Return the (X, Y) coordinate for the center point of the cell that contains the specified text.  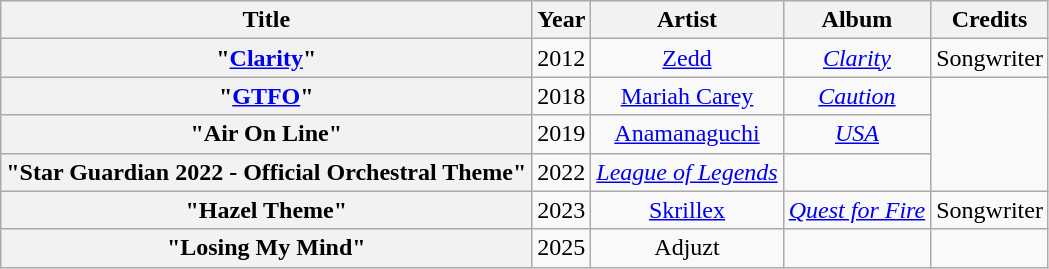
Clarity (856, 58)
2023 (562, 210)
Anamanaguchi (687, 134)
Quest for Fire (856, 210)
"Clarity" (266, 58)
2025 (562, 248)
"Losing My Mind" (266, 248)
"Air On Line" (266, 134)
League of Legends (687, 172)
"Star Guardian 2022 - Official Orchestral Theme" (266, 172)
2012 (562, 58)
Artist (687, 20)
Album (856, 20)
Title (266, 20)
Year (562, 20)
Adjuzt (687, 248)
Caution (856, 96)
"GTFO" (266, 96)
Credits (990, 20)
"Hazel Theme" (266, 210)
Mariah Carey (687, 96)
2019 (562, 134)
Skrillex (687, 210)
2018 (562, 96)
USA (856, 134)
Zedd (687, 58)
2022 (562, 172)
